Return [x, y] of the center of cell containing provided text 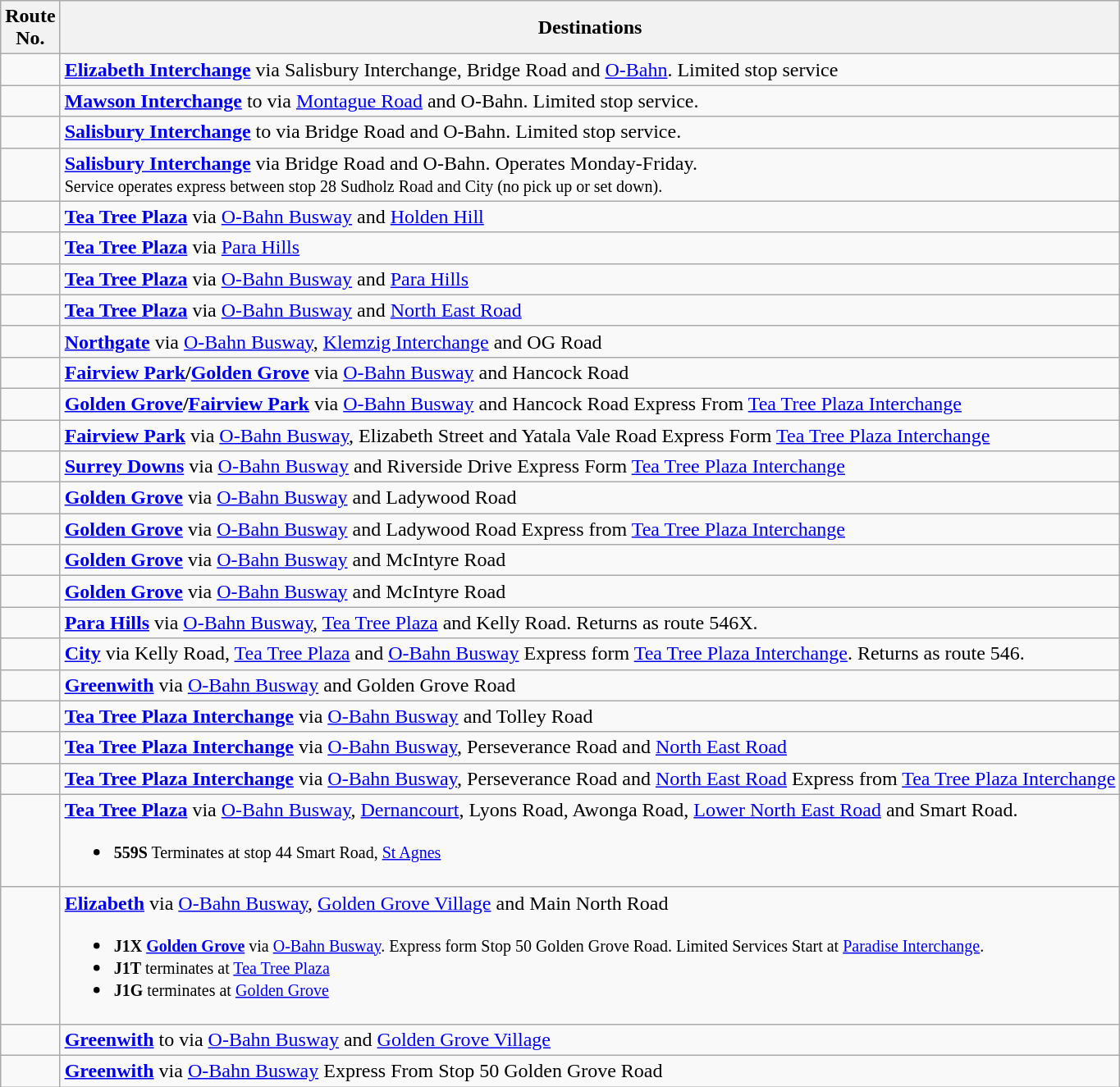
Tea Tree Plaza Interchange via O-Bahn Busway and Tolley Road [590, 716]
Para Hills via O-Bahn Busway, Tea Tree Plaza and Kelly Road. Returns as route 546X. [590, 623]
Golden Grove via O-Bahn Busway and Ladywood Road Express from Tea Tree Plaza Interchange [590, 529]
Mawson Interchange to via Montague Road and O-Bahn. Limited stop service. [590, 101]
Greenwith via O-Bahn Busway and Golden Grove Road [590, 685]
Destinations [590, 28]
RouteNo. [30, 28]
Elizabeth Interchange via Salisbury Interchange, Bridge Road and O-Bahn. Limited stop service [590, 70]
Tea Tree Plaza via O-Bahn Busway and Holden Hill [590, 217]
Northgate via O-Bahn Busway, Klemzig Interchange and OG Road [590, 341]
Surrey Downs via O-Bahn Busway and Riverside Drive Express Form Tea Tree Plaza Interchange [590, 467]
Greenwith to via O-Bahn Busway and Golden Grove Village [590, 1039]
Greenwith via O-Bahn Busway Express From Stop 50 Golden Grove Road [590, 1071]
Golden Grove via O-Bahn Busway and Ladywood Road [590, 498]
Tea Tree Plaza via O-Bahn Busway and Para Hills [590, 279]
Tea Tree Plaza Interchange via O-Bahn Busway, Perseverance Road and North East Road Express from Tea Tree Plaza Interchange [590, 779]
Tea Tree Plaza via O-Bahn Busway and North East Road [590, 310]
Golden Grove/Fairview Park via O-Bahn Busway and Hancock Road Express From Tea Tree Plaza Interchange [590, 404]
City via Kelly Road, Tea Tree Plaza and O-Bahn Busway Express form Tea Tree Plaza Interchange. Returns as route 546. [590, 654]
Salisbury Interchange to via Bridge Road and O-Bahn. Limited stop service. [590, 132]
Fairview Park/Golden Grove via O-Bahn Busway and Hancock Road [590, 372]
Tea Tree Plaza Interchange via O-Bahn Busway, Perseverance Road and North East Road [590, 747]
Tea Tree Plaza via Para Hills [590, 248]
Fairview Park via O-Bahn Busway, Elizabeth Street and Yatala Vale Road Express Form Tea Tree Plaza Interchange [590, 436]
